Determine the (x, y) coordinate at the center of the cell enclosing the given text.  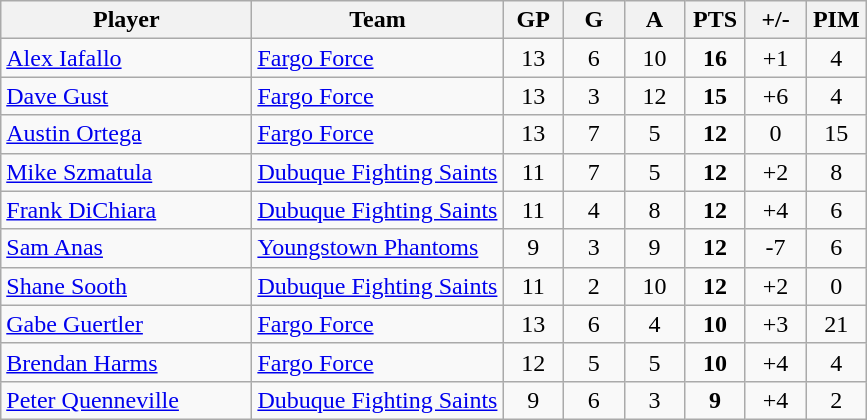
Frank DiChiara (126, 210)
PTS (716, 20)
+6 (776, 96)
G (594, 20)
+/- (776, 20)
Peter Quenneville (126, 400)
GP (534, 20)
Dave Gust (126, 96)
+1 (776, 58)
+3 (776, 324)
Shane Sooth (126, 286)
Mike Szmatula (126, 172)
Sam Anas (126, 248)
PIM (836, 20)
Gabe Guertler (126, 324)
21 (836, 324)
Alex Iafallo (126, 58)
Team (378, 20)
Brendan Harms (126, 362)
-7 (776, 248)
A (654, 20)
16 (716, 58)
Austin Ortega (126, 134)
Player (126, 20)
Youngstown Phantoms (378, 248)
